Extract the (X, Y) coordinate from the center of the cell holding the provided text.  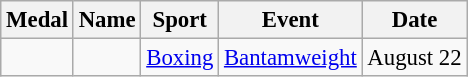
Sport (180, 20)
Bantamweight (290, 58)
August 22 (414, 58)
Medal (38, 20)
Boxing (180, 58)
Name (107, 20)
Event (290, 20)
Date (414, 20)
